Return the [X, Y] coordinate for the center point of the cell that contains the specified text.  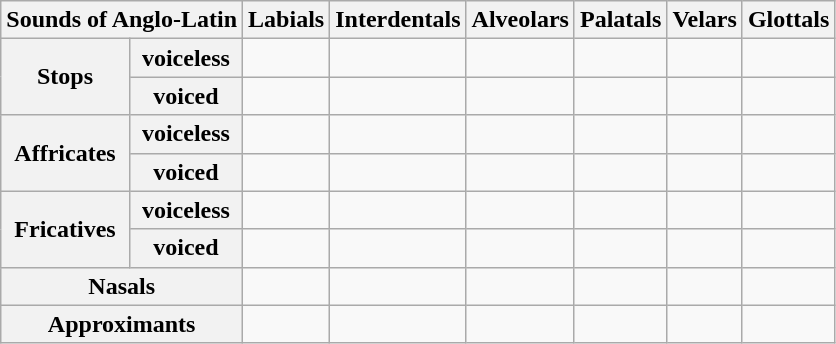
Fricatives [66, 229]
Glottals [788, 20]
Velars [705, 20]
Interdentals [398, 20]
Sounds of Anglo-Latin [122, 20]
Affricates [66, 153]
Alveolars [520, 20]
Palatals [620, 20]
Approximants [122, 324]
Nasals [122, 286]
Stops [66, 77]
Labials [286, 20]
